Return (X, Y) of the center of cell containing provided text 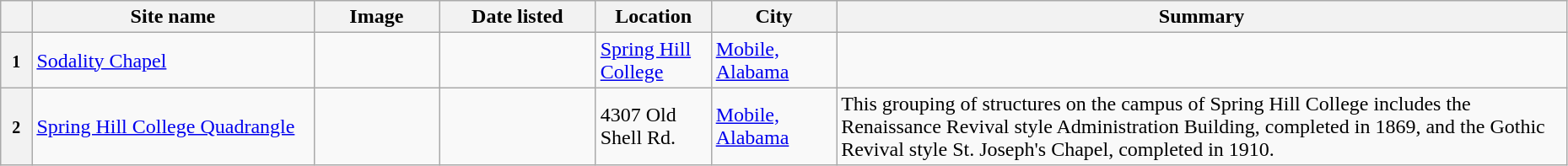
Image (376, 17)
Spring Hill College Quadrangle (173, 126)
City (774, 17)
Sodality Chapel (173, 61)
Location (653, 17)
4307 Old Shell Rd. (653, 126)
Date listed (518, 17)
1 (17, 61)
2 (17, 126)
Summary (1202, 17)
Spring Hill College (653, 61)
Site name (173, 17)
